Output the [x, y] coordinate of the center of the cell containing the given text.  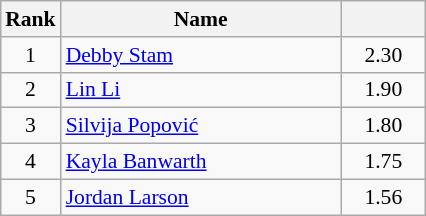
Rank [30, 19]
Jordan Larson [201, 197]
1.75 [384, 161]
Name [201, 19]
1.56 [384, 197]
Kayla Banwarth [201, 161]
3 [30, 126]
1 [30, 54]
2.30 [384, 54]
5 [30, 197]
1.90 [384, 90]
Silvija Popović [201, 126]
Debby Stam [201, 54]
1.80 [384, 126]
2 [30, 90]
4 [30, 161]
Lin Li [201, 90]
